Identify which cell holds the provided text, then report its [x, y] central coordinate. 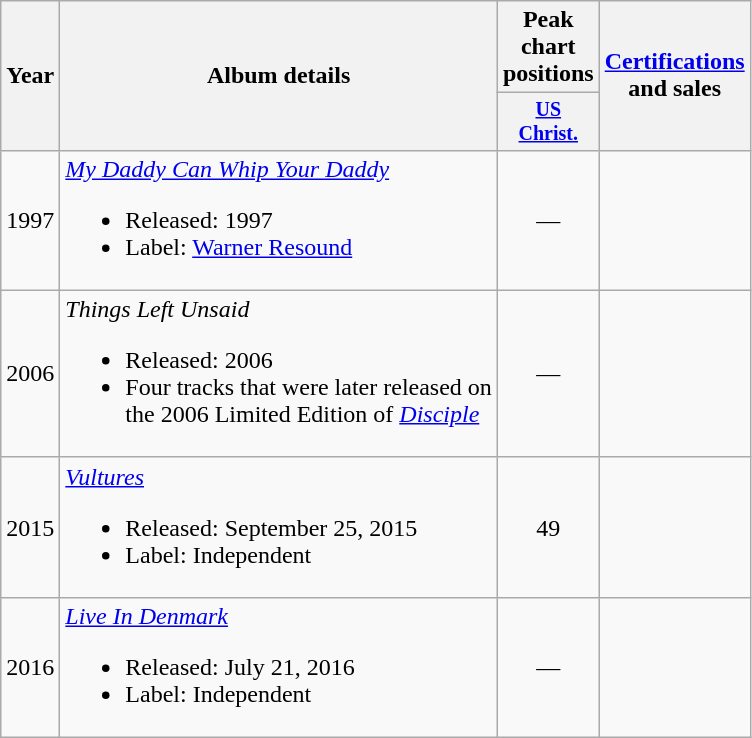
USChrist. [548, 122]
1997 [30, 220]
2015 [30, 527]
Certifications and sales [674, 76]
49 [548, 527]
Live In DenmarkReleased: July 21, 2016Label: Independent [279, 667]
2006 [30, 374]
Things Left UnsaidReleased: 2006Four tracks that were later released onthe 2006 Limited Edition of Disciple [279, 374]
My Daddy Can Whip Your DaddyReleased: 1997Label: Warner Resound [279, 220]
Peak chart positions [548, 47]
VulturesReleased: September 25, 2015Label: Independent [279, 527]
Album details [279, 76]
Year [30, 76]
2016 [30, 667]
